From the cell containing the given text, extract its center point as [X, Y] coordinate. 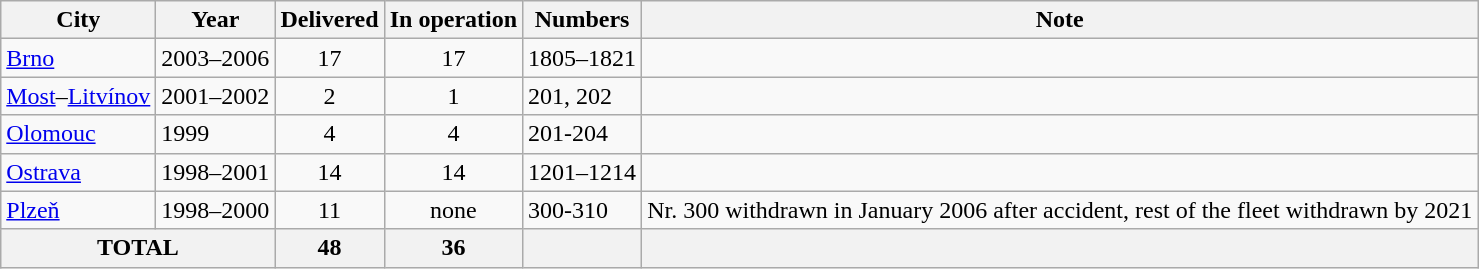
2 [330, 96]
1201–1214 [582, 172]
11 [330, 210]
1998–2001 [216, 172]
2003–2006 [216, 58]
Year [216, 20]
Delivered [330, 20]
Plzeň [78, 210]
48 [330, 248]
36 [453, 248]
Olomouc [78, 134]
201, 202 [582, 96]
Numbers [582, 20]
Note [1060, 20]
1999 [216, 134]
TOTAL [138, 248]
1 [453, 96]
City [78, 20]
201-204 [582, 134]
Ostrava [78, 172]
Most–Litvínov [78, 96]
300-310 [582, 210]
In operation [453, 20]
1998–2000 [216, 210]
Brno [78, 58]
2001–2002 [216, 96]
Nr. 300 withdrawn in January 2006 after accident, rest of the fleet withdrawn by 2021 [1060, 210]
none [453, 210]
1805–1821 [582, 58]
